Return the [x, y] coordinate for the center point of the cell that contains the specified text.  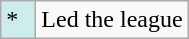
* [18, 20]
Led the league [112, 20]
